Provide the [X, Y] coordinate of the cell's center where the given text is located.  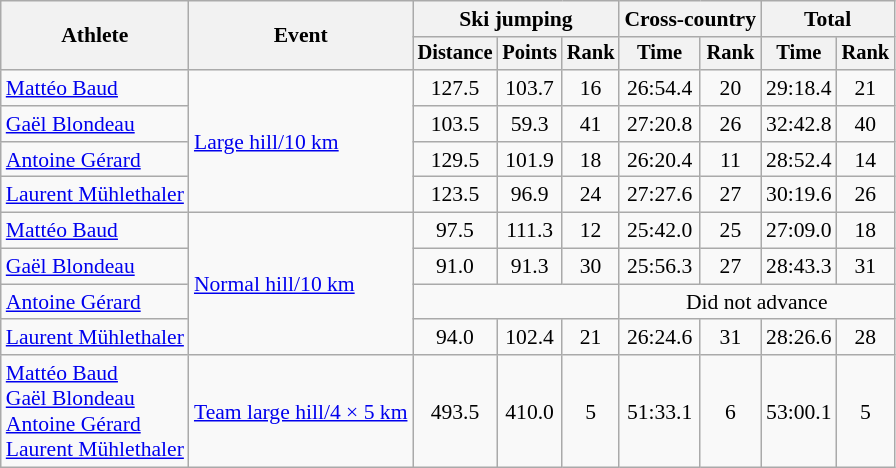
27:20.8 [659, 124]
28:52.4 [798, 160]
24 [591, 195]
Large hill/10 km [301, 141]
Normal hill/10 km [301, 284]
28 [866, 338]
Ski jumping [516, 19]
25:42.0 [659, 231]
91.3 [529, 267]
Event [301, 36]
Distance [456, 54]
Mattéo BaudGaël BlondeauAntoine GérardLaurent Mühlethaler [95, 411]
123.5 [456, 195]
27:27.6 [659, 195]
Points [529, 54]
25 [730, 231]
103.5 [456, 124]
Cross-country [690, 19]
111.3 [529, 231]
Athlete [95, 36]
20 [730, 88]
91.0 [456, 267]
59.3 [529, 124]
410.0 [529, 411]
32:42.8 [798, 124]
41 [591, 124]
53:00.1 [798, 411]
40 [866, 124]
6 [730, 411]
28:26.6 [798, 338]
11 [730, 160]
28:43.3 [798, 267]
94.0 [456, 338]
12 [591, 231]
127.5 [456, 88]
Team large hill/4 × 5 km [301, 411]
25:56.3 [659, 267]
493.5 [456, 411]
30:19.6 [798, 195]
29:18.4 [798, 88]
26:24.6 [659, 338]
26:20.4 [659, 160]
30 [591, 267]
102.4 [529, 338]
101.9 [529, 160]
Total [828, 19]
129.5 [456, 160]
14 [866, 160]
96.9 [529, 195]
Did not advance [756, 302]
16 [591, 88]
97.5 [456, 231]
103.7 [529, 88]
51:33.1 [659, 411]
27:09.0 [798, 231]
26:54.4 [659, 88]
